Pinpoint the cell where the given text exists, returning its [x, y] midpoint coordinate. 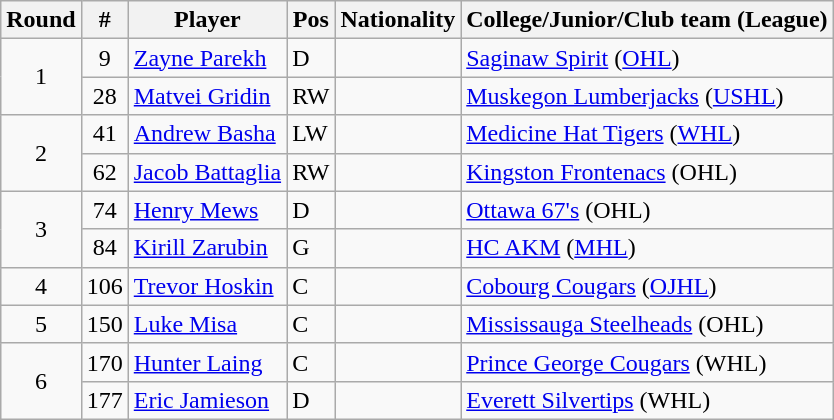
106 [104, 286]
177 [104, 400]
84 [104, 248]
Zayne Parekh [207, 58]
College/Junior/Club team (League) [647, 20]
74 [104, 210]
Kingston Frontenacs (OHL) [647, 172]
Andrew Basha [207, 134]
Kirill Zarubin [207, 248]
170 [104, 362]
Medicine Hat Tigers (WHL) [647, 134]
62 [104, 172]
2 [41, 153]
HC AKM (MHL) [647, 248]
6 [41, 381]
Pos [311, 20]
Cobourg Cougars (OJHL) [647, 286]
LW [311, 134]
Hunter Laing [207, 362]
Ottawa 67's (OHL) [647, 210]
Henry Mews [207, 210]
1 [41, 77]
Jacob Battaglia [207, 172]
41 [104, 134]
150 [104, 324]
Round [41, 20]
Luke Misa [207, 324]
Saginaw Spirit (OHL) [647, 58]
Trevor Hoskin [207, 286]
Prince George Cougars (WHL) [647, 362]
G [311, 248]
Eric Jamieson [207, 400]
Everett Silvertips (WHL) [647, 400]
28 [104, 96]
Nationality [398, 20]
9 [104, 58]
Muskegon Lumberjacks (USHL) [647, 96]
3 [41, 229]
Player [207, 20]
4 [41, 286]
# [104, 20]
Matvei Gridin [207, 96]
Mississauga Steelheads (OHL) [647, 324]
5 [41, 324]
